Output the [x, y] coordinate of the center of the cell containing the given text.  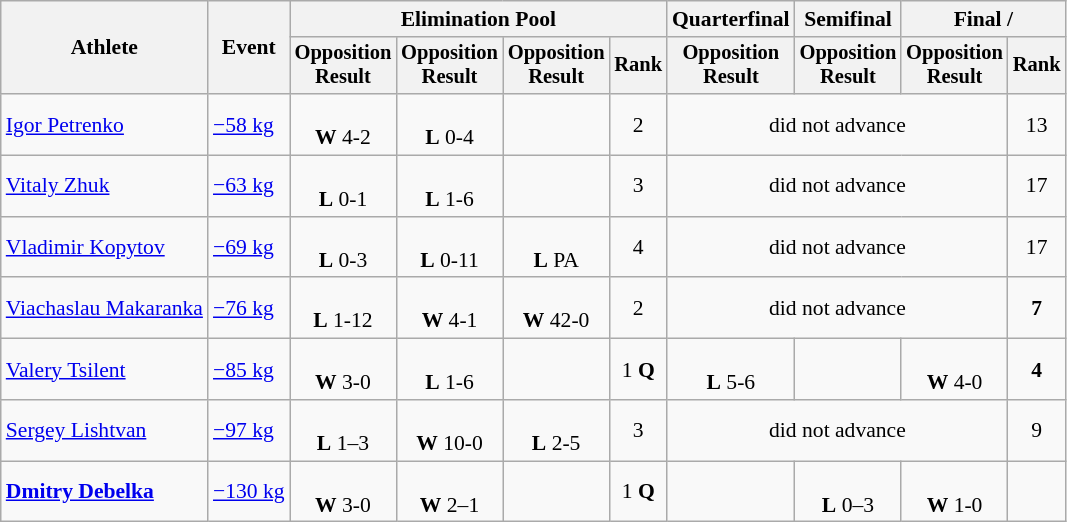
W 4-2 [344, 124]
Final / [983, 19]
Dmitry Debelka [104, 492]
L PA [556, 248]
Vladimir Kopytov [104, 248]
Quarterfinal [731, 19]
−97 kg [249, 430]
L 1–3 [344, 430]
Semifinal [848, 19]
L 0-3 [344, 248]
Event [249, 48]
Sergey Lishtvan [104, 430]
Valery Tsilent [104, 370]
W 4-0 [954, 370]
W 10-0 [450, 430]
L 1-12 [344, 308]
Vitaly Zhuk [104, 186]
−69 kg [249, 248]
−130 kg [249, 492]
−63 kg [249, 186]
L 2-5 [556, 430]
−76 kg [249, 308]
L 0–3 [848, 492]
L 0-11 [450, 248]
L 0-4 [450, 124]
W 4-1 [450, 308]
W 42-0 [556, 308]
13 [1037, 124]
Viachaslau Makaranka [104, 308]
7 [1037, 308]
L 5-6 [731, 370]
−85 kg [249, 370]
L 0-1 [344, 186]
−58 kg [249, 124]
Athlete [104, 48]
9 [1037, 430]
Elimination Pool [478, 19]
W 2–1 [450, 492]
Igor Petrenko [104, 124]
W 1-0 [954, 492]
